Pinpoint the cell where the given text exists, returning its (X, Y) midpoint coordinate. 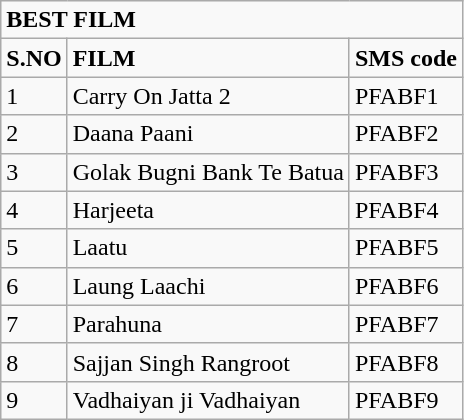
2 (34, 134)
PFABF8 (406, 362)
PFABF7 (406, 324)
Golak Bugni Bank Te Batua (208, 172)
Laung Laachi (208, 286)
PFABF5 (406, 248)
Daana Paani (208, 134)
8 (34, 362)
S.NO (34, 58)
FILM (208, 58)
PFABF9 (406, 400)
1 (34, 96)
3 (34, 172)
4 (34, 210)
BEST FILM (232, 20)
Sajjan Singh Rangroot (208, 362)
SMS code (406, 58)
Laatu (208, 248)
PFABF4 (406, 210)
9 (34, 400)
PFABF3 (406, 172)
Harjeeta (208, 210)
PFABF1 (406, 96)
Parahuna (208, 324)
Carry On Jatta 2 (208, 96)
PFABF2 (406, 134)
6 (34, 286)
Vadhaiyan ji Vadhaiyan (208, 400)
PFABF6 (406, 286)
7 (34, 324)
5 (34, 248)
